Output the [x, y] coordinate of the center of the cell containing the given text.  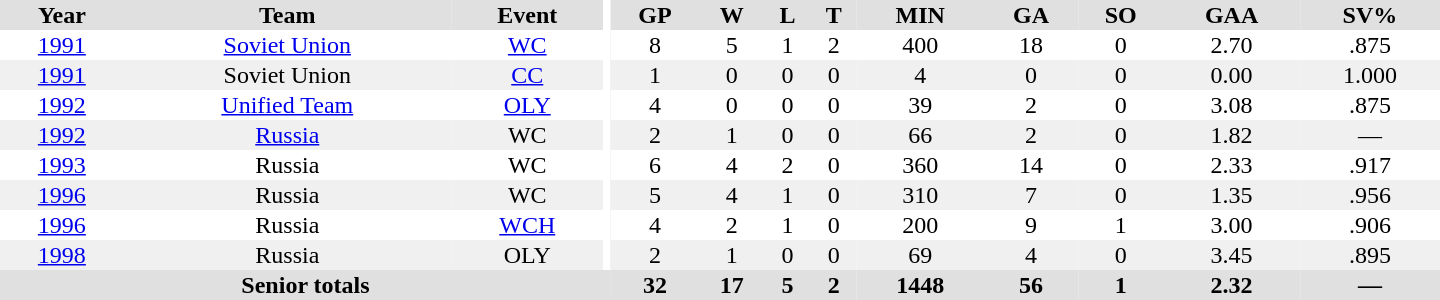
Senior totals [306, 285]
GP [655, 15]
1998 [62, 255]
14 [1032, 165]
32 [655, 285]
SV% [1370, 15]
1.000 [1370, 75]
56 [1032, 285]
W [732, 15]
8 [655, 45]
1448 [920, 285]
2.70 [1232, 45]
.917 [1370, 165]
17 [732, 285]
1.35 [1232, 195]
360 [920, 165]
L [788, 15]
0.00 [1232, 75]
3.00 [1232, 225]
18 [1032, 45]
66 [920, 135]
GA [1032, 15]
.895 [1370, 255]
1.82 [1232, 135]
7 [1032, 195]
9 [1032, 225]
MIN [920, 15]
3.45 [1232, 255]
.956 [1370, 195]
GAA [1232, 15]
CC [528, 75]
T [834, 15]
Team [288, 15]
2.32 [1232, 285]
Event [528, 15]
200 [920, 225]
400 [920, 45]
.906 [1370, 225]
39 [920, 105]
Year [62, 15]
Unified Team [288, 105]
69 [920, 255]
3.08 [1232, 105]
1993 [62, 165]
SO [1120, 15]
WCH [528, 225]
310 [920, 195]
6 [655, 165]
2.33 [1232, 165]
